Determine the [x, y] coordinate at the center of the cell enclosing the given text.  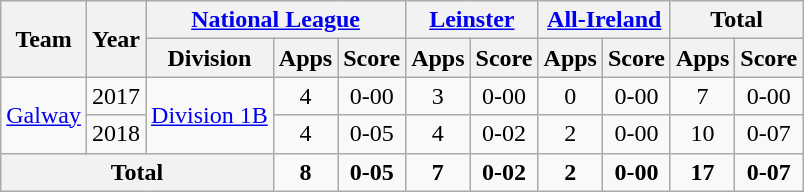
National League [276, 20]
2017 [116, 96]
Galway [44, 115]
10 [702, 134]
Team [44, 39]
All-Ireland [604, 20]
Division [210, 58]
Year [116, 39]
2018 [116, 134]
Division 1B [210, 115]
8 [305, 172]
3 [438, 96]
17 [702, 172]
Leinster [472, 20]
0 [570, 96]
